Scan for the cell matching the given text and deliver its (x, y) coordinate at center. 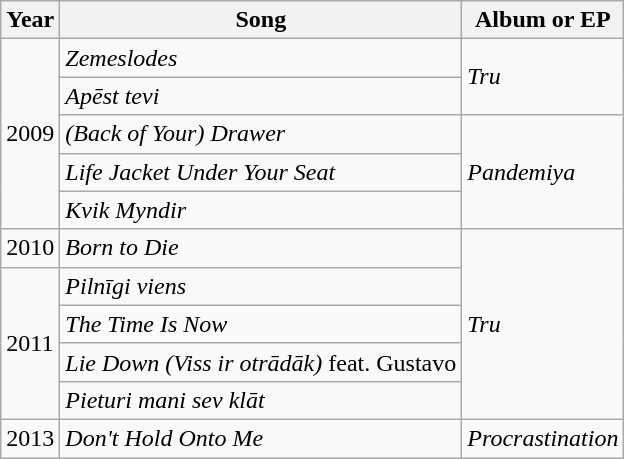
Song (261, 20)
2011 (30, 343)
Apēst tevi (261, 96)
Zemeslodes (261, 58)
Born to Die (261, 248)
Procrastination (543, 438)
Album or EP (543, 20)
2013 (30, 438)
Lie Down (Viss ir otrādāk) feat. Gustavo (261, 362)
The Time Is Now (261, 324)
2009 (30, 134)
Pilnīgi viens (261, 286)
2010 (30, 248)
Life Jacket Under Your Seat (261, 172)
Year (30, 20)
Don't Hold Onto Me (261, 438)
Kvik Myndir (261, 210)
(Back of Your) Drawer (261, 134)
Pandemiya (543, 172)
Pieturi mani sev klāt (261, 400)
